Search for the cell housing the specified text and yield its [X, Y] center coordinate. 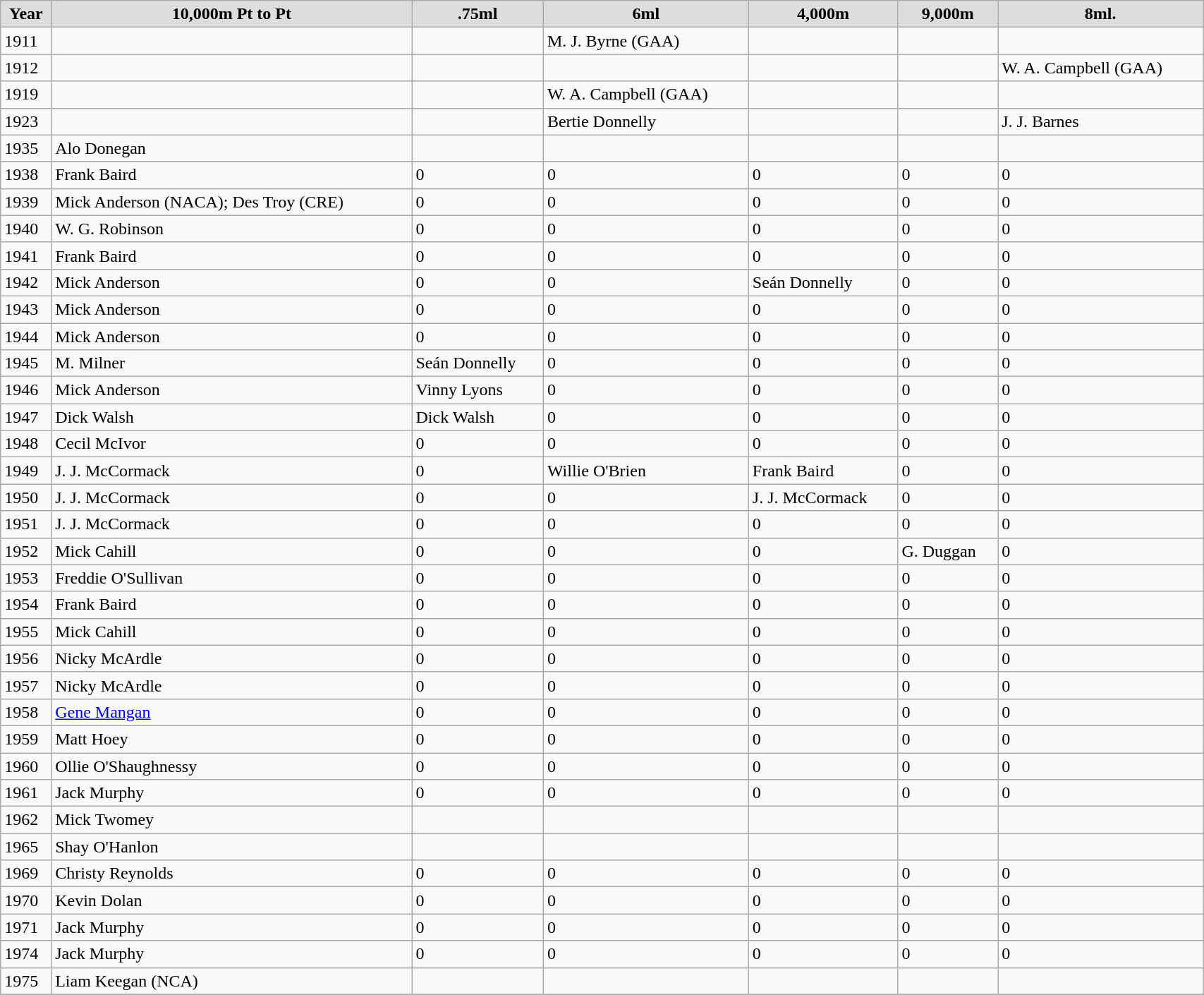
G. Duggan [948, 551]
1975 [26, 981]
Matt Hoey [231, 739]
Willie O'Brien [646, 471]
1974 [26, 954]
1943 [26, 309]
1912 [26, 68]
1953 [26, 578]
J. J. Barnes [1100, 121]
1962 [26, 820]
1970 [26, 900]
1965 [26, 847]
Gene Mangan [231, 712]
Vinny Lyons [478, 390]
10,000m Pt to Pt [231, 14]
.75ml [478, 14]
1960 [26, 766]
Bertie Donnelly [646, 121]
1946 [26, 390]
1956 [26, 658]
8ml. [1100, 14]
1961 [26, 793]
1959 [26, 739]
1958 [26, 712]
1954 [26, 605]
Freddie O'Sullivan [231, 578]
Shay O'Hanlon [231, 847]
W. G. Robinson [231, 229]
1949 [26, 471]
1919 [26, 95]
Mick Twomey [231, 820]
1955 [26, 632]
4,000m [823, 14]
1948 [26, 444]
1945 [26, 363]
9,000m [948, 14]
Year [26, 14]
1969 [26, 874]
1951 [26, 524]
Kevin Dolan [231, 900]
6ml [646, 14]
1939 [26, 202]
1957 [26, 685]
1940 [26, 229]
1950 [26, 497]
1911 [26, 41]
1941 [26, 255]
M. Milner [231, 363]
1923 [26, 121]
M. J. Byrne (GAA) [646, 41]
1971 [26, 927]
Christy Reynolds [231, 874]
1952 [26, 551]
1935 [26, 148]
Liam Keegan (NCA) [231, 981]
1938 [26, 175]
Alo Donegan [231, 148]
1942 [26, 282]
Mick Anderson (NACA); Des Troy (CRE) [231, 202]
1947 [26, 417]
1944 [26, 337]
Cecil McIvor [231, 444]
Ollie O'Shaughnessy [231, 766]
